Provide the (X, Y) coordinate of the cell's center where the given text is located.  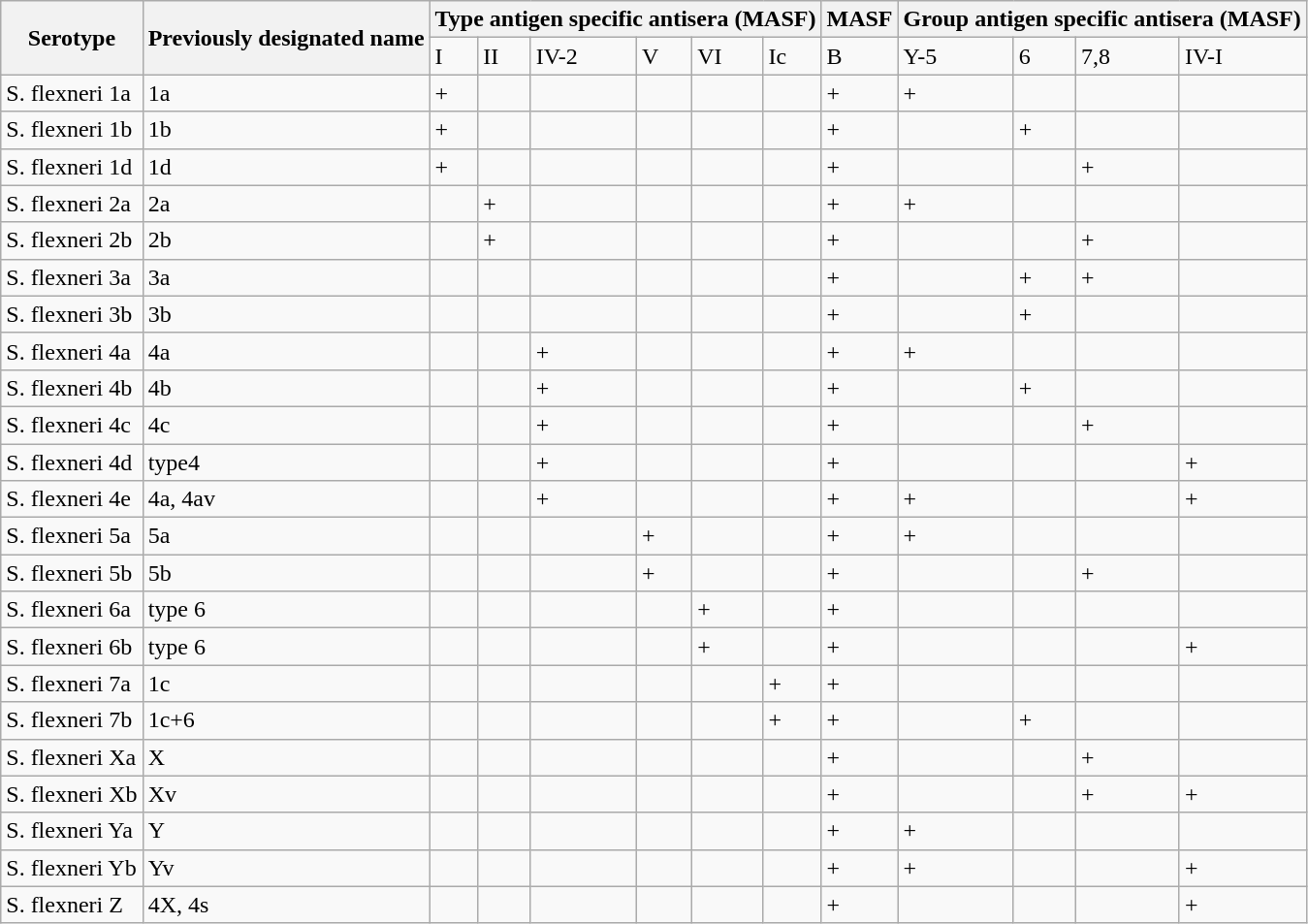
4c (286, 425)
S. flexneri 4c (72, 425)
1c+6 (286, 720)
S. flexneri 7a (72, 684)
S. flexneri 4e (72, 499)
Group antigen specific antisera (MASF) (1101, 19)
S. flexneri 3a (72, 277)
Serotype (72, 38)
IV-2 (584, 56)
2a (286, 204)
3b (286, 314)
I (454, 56)
MASF (859, 19)
3a (286, 277)
4a, 4av (286, 499)
4X, 4s (286, 905)
2b (286, 240)
Xv (286, 794)
V (663, 56)
S. flexneri Z (72, 905)
4a (286, 351)
S. flexneri 6b (72, 647)
5b (286, 573)
Y-5 (956, 56)
Yv (286, 868)
4b (286, 388)
S. flexneri Ya (72, 831)
1b (286, 130)
S. flexneri Xb (72, 794)
S. flexneri 4a (72, 351)
5a (286, 536)
II (504, 56)
6 (1044, 56)
S. flexneri 1b (72, 130)
Previously designated name (286, 38)
S. flexneri 6a (72, 610)
S. flexneri 1d (72, 167)
Y (286, 831)
S. flexneri 1a (72, 93)
B (859, 56)
7,8 (1127, 56)
S. flexneri 2b (72, 240)
1d (286, 167)
S. flexneri 7b (72, 720)
S. flexneri 5a (72, 536)
X (286, 757)
S. flexneri 4b (72, 388)
IV-I (1243, 56)
1c (286, 684)
Type antigen specific antisera (MASF) (625, 19)
S. flexneri 4d (72, 462)
S. flexneri Yb (72, 868)
1a (286, 93)
S. flexneri 2a (72, 204)
S. flexneri 3b (72, 314)
Ic (792, 56)
VI (727, 56)
type4 (286, 462)
S. flexneri Xa (72, 757)
S. flexneri 5b (72, 573)
